For the text-containing cell, return its midpoint in (X, Y) coordinate format. 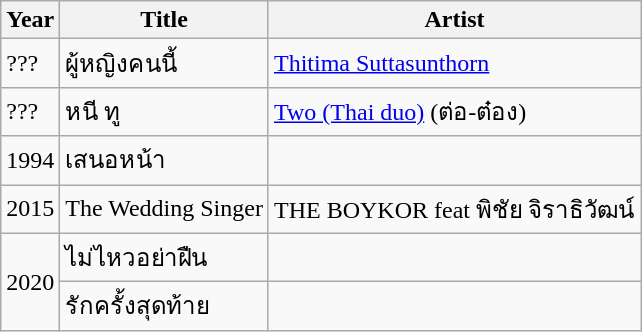
ไม่ไหวอย่าฝืน (164, 258)
Artist (454, 20)
The Wedding Singer (164, 208)
Year (30, 20)
THE BOYKOR feat พิชัย จิราธิวัฒน์ (454, 208)
2015 (30, 208)
Thitima Suttasunthorn (454, 64)
รักครั้งสุดท้าย (164, 306)
หนี ทู (164, 112)
ผู้หญิงคนนี้ (164, 64)
2020 (30, 282)
Title (164, 20)
เสนอหน้า (164, 160)
1994 (30, 160)
Two (Thai duo) (ต่อ-ต๋อง) (454, 112)
